Pinpoint the cell where the given text exists, returning its (X, Y) midpoint coordinate. 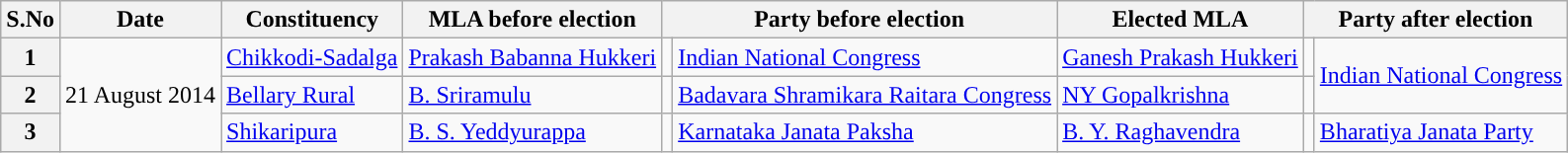
Bharatiya Janata Party (1441, 132)
Bellary Rural (312, 95)
MLA before election (533, 20)
Constituency (312, 20)
Date (140, 20)
B. S. Yeddyurappa (533, 132)
Chikkodi-Sadalga (312, 57)
Shikaripura (312, 132)
Party after election (1435, 20)
21 August 2014 (140, 95)
Ganesh Prakash Hukkeri (1181, 57)
Elected MLA (1181, 20)
Prakash Babanna Hukkeri (533, 57)
B. Sriramulu (533, 95)
1 (31, 57)
Party before election (860, 20)
3 (31, 132)
Karnataka Janata Paksha (866, 132)
2 (31, 95)
S.No (31, 20)
Badavara Shramikara Raitara Congress (866, 95)
B. Y. Raghavendra (1181, 132)
NY Gopalkrishna (1181, 95)
